Pinpoint the cell where the given text exists, returning its [X, Y] midpoint coordinate. 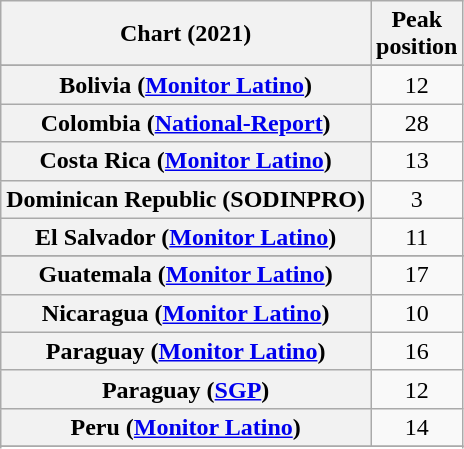
Peru (Monitor Latino) [186, 427]
13 [416, 161]
11 [416, 237]
3 [416, 199]
17 [416, 275]
28 [416, 123]
Bolivia (Monitor Latino) [186, 85]
10 [416, 313]
Peakposition [416, 34]
Guatemala (Monitor Latino) [186, 275]
Chart (2021) [186, 34]
Paraguay (SGP) [186, 389]
Costa Rica (Monitor Latino) [186, 161]
16 [416, 351]
Nicaragua (Monitor Latino) [186, 313]
Colombia (National-Report) [186, 123]
El Salvador (Monitor Latino) [186, 237]
Dominican Republic (SODINPRO) [186, 199]
Paraguay (Monitor Latino) [186, 351]
14 [416, 427]
